Return [X, Y] of the center of cell containing provided text 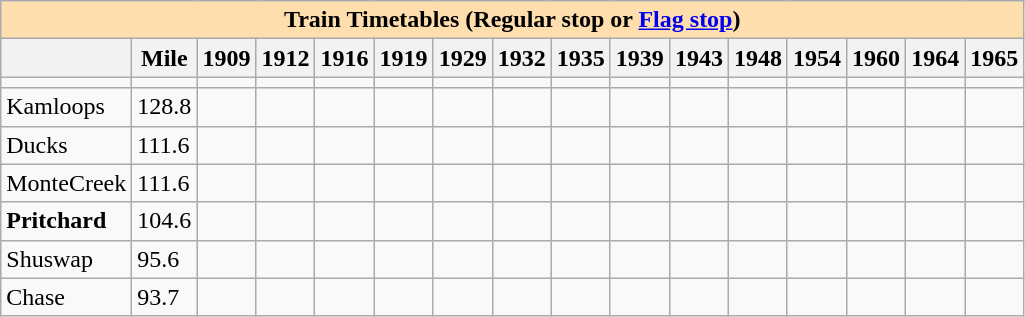
1929 [462, 58]
1909 [226, 58]
1935 [580, 58]
93.7 [164, 297]
1912 [286, 58]
128.8 [164, 107]
1916 [344, 58]
Kamloops [66, 107]
1948 [758, 58]
95.6 [164, 259]
Ducks [66, 145]
1939 [640, 58]
Shuswap [66, 259]
104.6 [164, 221]
Pritchard [66, 221]
1932 [522, 58]
1919 [404, 58]
Mile [164, 58]
Chase [66, 297]
1965 [994, 58]
1943 [698, 58]
Train Timetables (Regular stop or Flag stop) [512, 20]
1960 [876, 58]
1954 [816, 58]
1964 [936, 58]
MonteCreek [66, 183]
